For the text-containing cell, return its midpoint in (x, y) coordinate format. 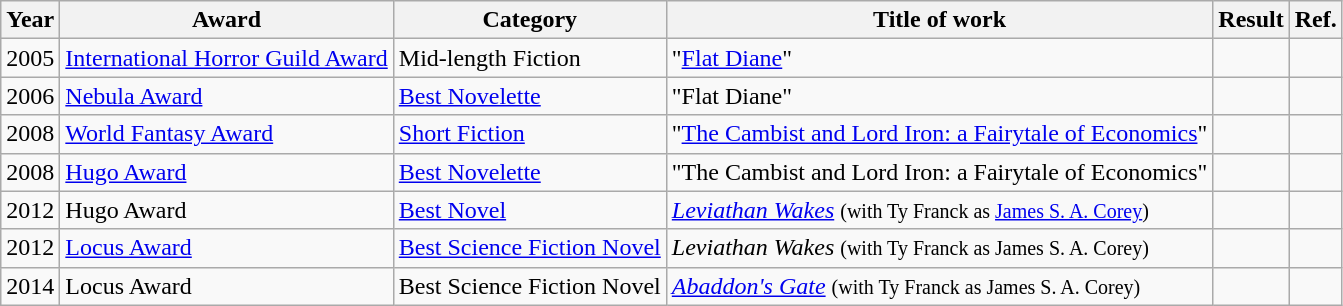
Category (530, 20)
2014 (30, 286)
Result (1251, 20)
Nebula Award (226, 96)
Title of work (940, 20)
Mid-length Fiction (530, 58)
Best Novel (530, 210)
Abaddon's Gate (with Ty Franck as James S. A. Corey) (940, 286)
Ref. (1316, 20)
2006 (30, 96)
Award (226, 20)
Short Fiction (530, 134)
International Horror Guild Award (226, 58)
Year (30, 20)
2005 (30, 58)
World Fantasy Award (226, 134)
